Return the [X, Y] coordinate for the center point of the cell that contains the specified text.  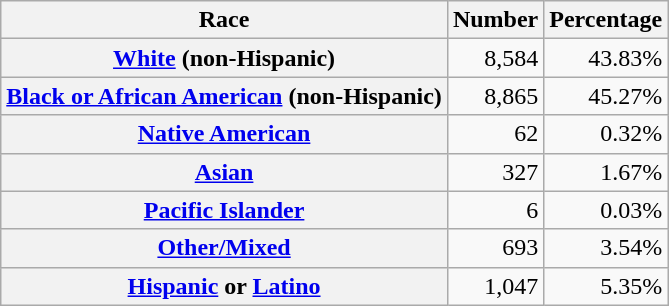
Number [495, 20]
3.54% [606, 248]
327 [495, 172]
1.67% [606, 172]
43.83% [606, 58]
62 [495, 134]
45.27% [606, 96]
Hispanic or Latino [224, 286]
6 [495, 210]
Percentage [606, 20]
White (non-Hispanic) [224, 58]
Pacific Islander [224, 210]
1,047 [495, 286]
693 [495, 248]
Race [224, 20]
0.32% [606, 134]
5.35% [606, 286]
Black or African American (non-Hispanic) [224, 96]
Asian [224, 172]
Native American [224, 134]
8,865 [495, 96]
Other/Mixed [224, 248]
8,584 [495, 58]
0.03% [606, 210]
